Determine the (x, y) coordinate at the center of the cell enclosing the given text.  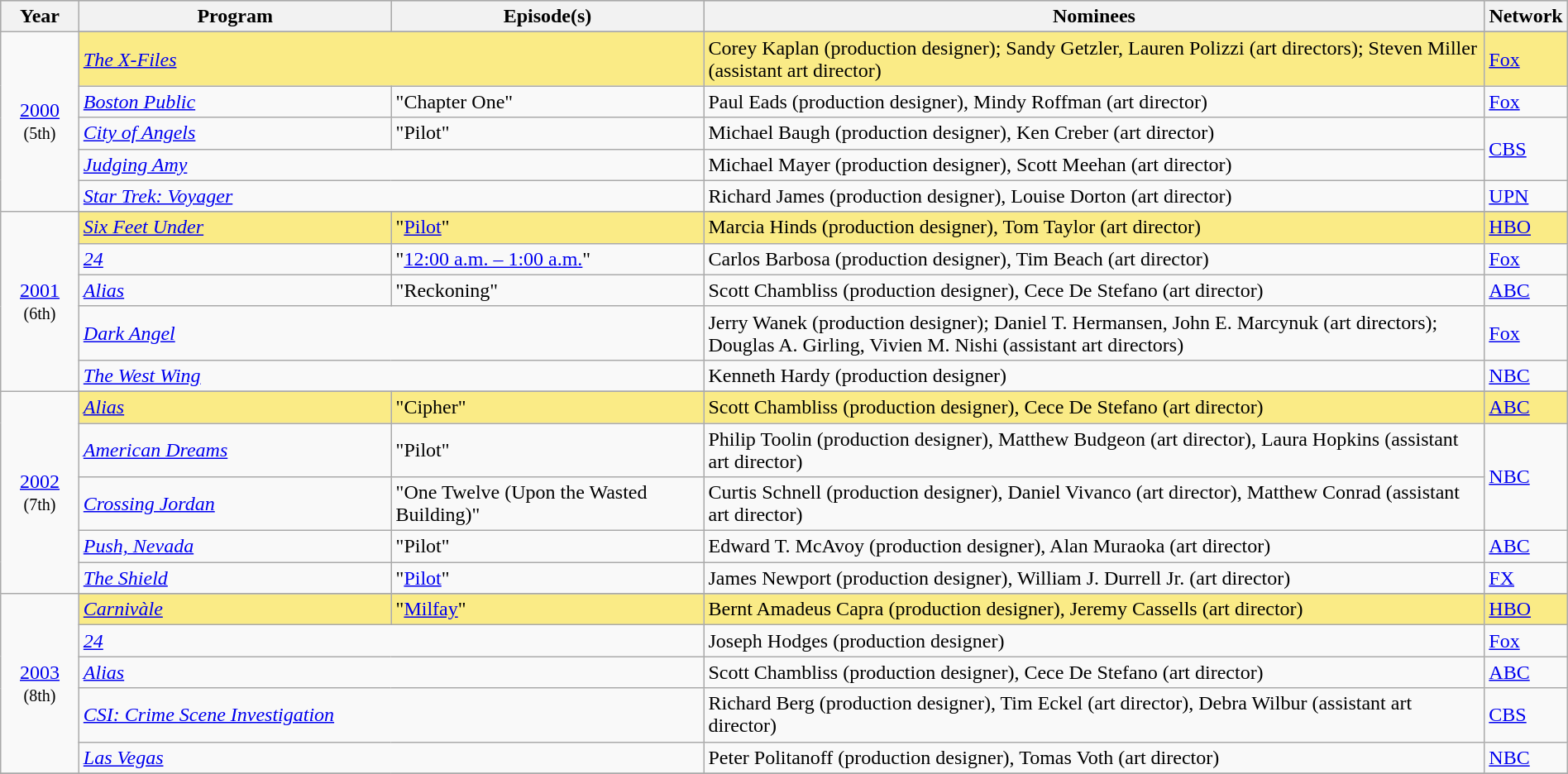
Paul Eads (production designer), Mindy Roffman (art director) (1094, 102)
Las Vegas (391, 757)
Six Feet Under (235, 227)
"One Twelve (Upon the Wasted Building)" (547, 504)
Judging Amy (391, 165)
"Milfay" (547, 609)
Push, Nevada (235, 547)
"12:00 a.m. – 1:00 a.m." (547, 259)
The West Wing (391, 375)
Year (40, 17)
2003(8th) (40, 683)
Philip Toolin (production designer), Matthew Budgeon (art director), Laura Hopkins (assistant art director) (1094, 450)
Program (235, 17)
Joseph Hodges (production designer) (1094, 641)
FX (1526, 578)
Peter Politanoff (production designer), Tomas Voth (art director) (1094, 757)
Michael Baugh (production designer), Ken Creber (art director) (1094, 133)
Boston Public (235, 102)
City of Angels (235, 133)
Richard Berg (production designer), Tim Eckel (art director), Debra Wilbur (assistant art director) (1094, 714)
2002(7th) (40, 492)
"Chapter One" (547, 102)
CSI: Crime Scene Investigation (391, 714)
Richard James (production designer), Louise Dorton (art director) (1094, 196)
2000(5th) (40, 122)
UPN (1526, 196)
Michael Mayer (production designer), Scott Meehan (art director) (1094, 165)
Carlos Barbosa (production designer), Tim Beach (art director) (1094, 259)
Kenneth Hardy (production designer) (1094, 375)
James Newport (production designer), William J. Durrell Jr. (art director) (1094, 578)
Corey Kaplan (production designer); Sandy Getzler, Lauren Polizzi (art directors); Steven Miller (assistant art director) (1094, 60)
Network (1526, 17)
American Dreams (235, 450)
Marcia Hinds (production designer), Tom Taylor (art director) (1094, 227)
Edward T. McAvoy (production designer), Alan Muraoka (art director) (1094, 547)
Nominees (1094, 17)
"Reckoning" (547, 290)
Crossing Jordan (235, 504)
The Shield (235, 578)
Episode(s) (547, 17)
Curtis Schnell (production designer), Daniel Vivanco (art director), Matthew Conrad (assistant art director) (1094, 504)
The X-Files (391, 60)
Carnivàle (235, 609)
"Cipher" (547, 407)
Bernt Amadeus Capra (production designer), Jeremy Cassells (art director) (1094, 609)
2001(6th) (40, 301)
Star Trek: Voyager (391, 196)
Dark Angel (391, 332)
